Pinpoint the cell where the given text exists, returning its (X, Y) midpoint coordinate. 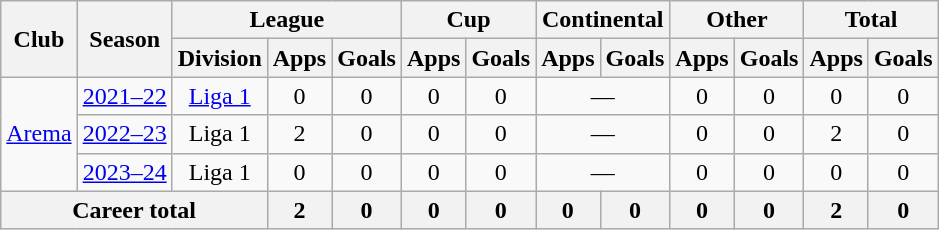
Career total (134, 210)
League (286, 20)
Arema (39, 134)
2023–24 (124, 172)
Division (220, 58)
Total (871, 20)
2022–23 (124, 134)
Season (124, 39)
Cup (468, 20)
Other (737, 20)
Club (39, 39)
2021–22 (124, 96)
Continental (603, 20)
